Detect which cell encompasses the target text, then output its [x, y] center coordinate. 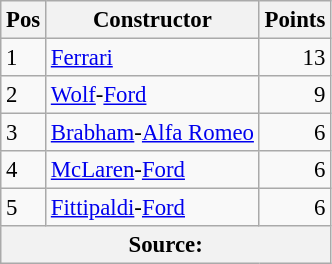
9 [294, 95]
3 [24, 133]
Points [294, 20]
Wolf-Ford [153, 95]
Pos [24, 20]
Fittipaldi-Ford [153, 208]
Source: [166, 245]
Constructor [153, 20]
4 [24, 170]
1 [24, 58]
13 [294, 58]
McLaren-Ford [153, 170]
2 [24, 95]
Brabham-Alfa Romeo [153, 133]
Ferrari [153, 58]
5 [24, 208]
